Find where the given text appears and provide that cell's center as [x, y] coordinate. 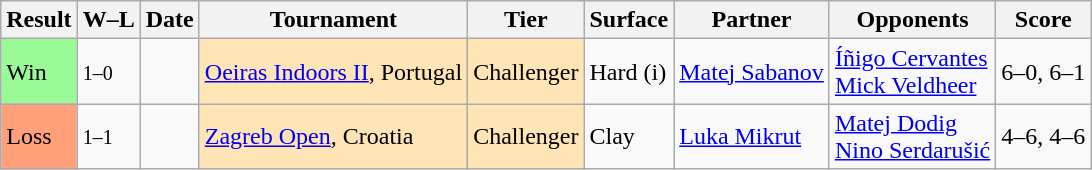
W–L [108, 20]
Surface [629, 20]
Clay [629, 136]
1–1 [108, 136]
1–0 [108, 72]
Loss [39, 136]
Oeiras Indoors II, Portugal [333, 72]
Opponents [912, 20]
Matej Sabanov [752, 72]
Zagreb Open, Croatia [333, 136]
Luka Mikrut [752, 136]
Score [1044, 20]
Tier [526, 20]
Date [170, 20]
Íñigo Cervantes Mick Veldheer [912, 72]
6–0, 6–1 [1044, 72]
4–6, 4–6 [1044, 136]
Matej Dodig Nino Serdarušić [912, 136]
Partner [752, 20]
Win [39, 72]
Result [39, 20]
Hard (i) [629, 72]
Tournament [333, 20]
